Find where the given text appears and provide that cell's center as (x, y) coordinate. 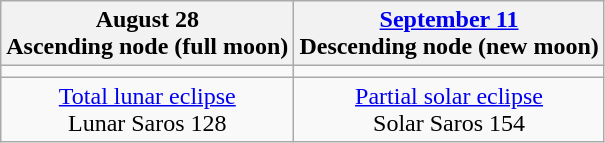
Partial solar eclipseSolar Saros 154 (449, 110)
August 28Ascending node (full moon) (148, 34)
September 11Descending node (new moon) (449, 34)
Total lunar eclipseLunar Saros 128 (148, 110)
